For the text-containing cell, return its midpoint in [X, Y] coordinate format. 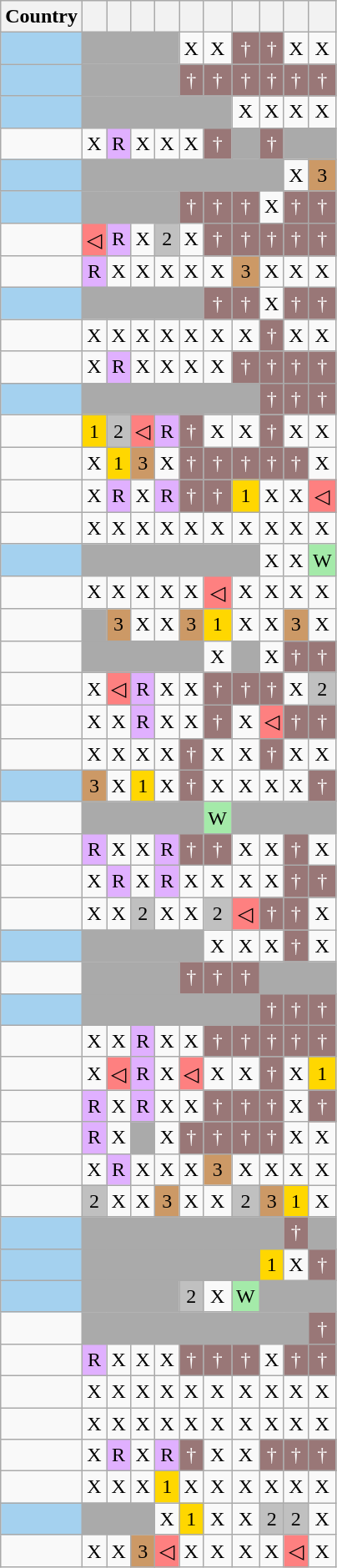
Country [42, 17]
